Return the [x, y] coordinate for the center point of the cell that contains the specified text.  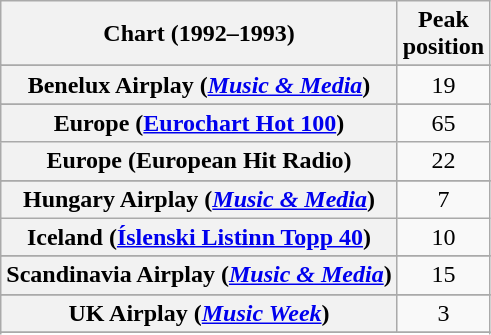
3 [443, 313]
Scandinavia Airplay (Music & Media) [199, 275]
22 [443, 161]
Benelux Airplay (Music & Media) [199, 85]
65 [443, 123]
Hungary Airplay (Music & Media) [199, 199]
Europe (European Hit Radio) [199, 161]
15 [443, 275]
Peakposition [443, 34]
10 [443, 237]
Europe (Eurochart Hot 100) [199, 123]
Iceland (Íslenski Listinn Topp 40) [199, 237]
Chart (1992–1993) [199, 34]
UK Airplay (Music Week) [199, 313]
7 [443, 199]
19 [443, 85]
